Provide the (x, y) coordinate of the cell's center where the given text is located.  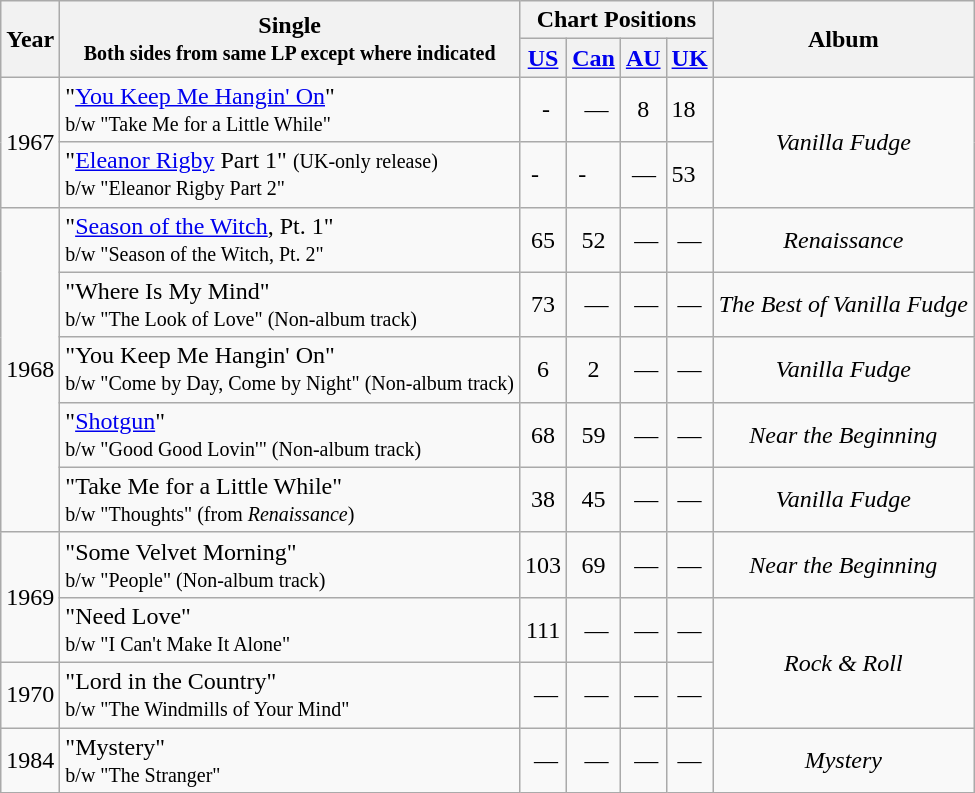
38 (544, 500)
103 (544, 564)
69 (594, 564)
Chart Positions (617, 20)
Year (30, 39)
"Lord in the Country"b/w "The Windmills of Your Mind" (290, 694)
52 (594, 240)
UK (690, 58)
The Best of Vanilla Fudge (843, 304)
"Need Love"b/w "I Can't Make It Alone" (290, 630)
"Some Velvet Morning"b/w "People" (Non-album track) (290, 564)
"Where Is My Mind"b/w "The Look of Love" (Non-album track) (290, 304)
1970 (30, 694)
2 (594, 370)
SingleBoth sides from same LP except where indicated (290, 39)
1969 (30, 597)
1984 (30, 760)
Rock & Roll (843, 662)
18 (690, 110)
"Eleanor Rigby Part 1" (UK-only release)b/w "Eleanor Rigby Part 2" (290, 174)
Renaissance (843, 240)
Can (594, 58)
Album (843, 39)
1968 (30, 370)
"Shotgun"b/w "Good Good Lovin'" (Non-album track) (290, 434)
"Mystery"b/w "The Stranger" (290, 760)
8 (643, 110)
53 (690, 174)
68 (544, 434)
45 (594, 500)
"You Keep Me Hangin' On"b/w "Take Me for a Little While" (290, 110)
65 (544, 240)
"You Keep Me Hangin' On"b/w "Come by Day, Come by Night" (Non-album track) (290, 370)
"Take Me for a Little While"b/w "Thoughts" (from Renaissance) (290, 500)
US (544, 58)
Mystery (843, 760)
59 (594, 434)
6 (544, 370)
1967 (30, 142)
111 (544, 630)
73 (544, 304)
AU (643, 58)
"Season of the Witch, Pt. 1"b/w "Season of the Witch, Pt. 2" (290, 240)
